Provide the (X, Y) coordinate of the cell's center where the given text is located.  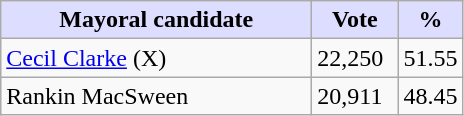
Rankin MacSween (156, 96)
22,250 (355, 58)
Mayoral candidate (156, 20)
51.55 (430, 58)
48.45 (430, 96)
Cecil Clarke (X) (156, 58)
Vote (355, 20)
20,911 (355, 96)
% (430, 20)
